Locate the cell with the specified text and output its (X, Y) center coordinate. 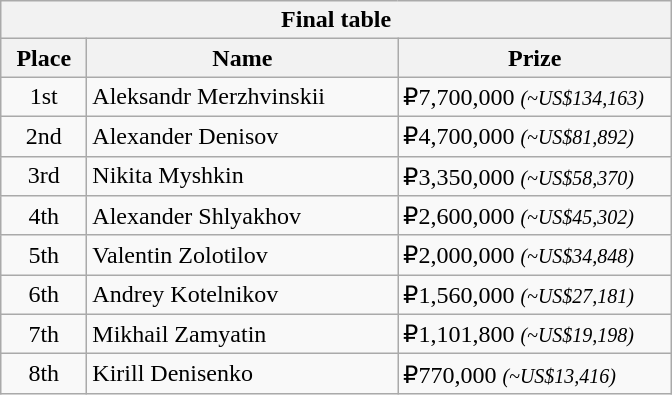
3rd (44, 176)
6th (44, 295)
8th (44, 374)
Name (242, 58)
1st (44, 97)
₽7,700,000 (~US$134,163) (535, 97)
Final table (336, 20)
5th (44, 255)
Nikita Myshkin (242, 176)
7th (44, 334)
Kirill Denisenko (242, 374)
Valentin Zolotilov (242, 255)
Andrey Kotelnikov (242, 295)
₽770,000 (~US$13,416) (535, 374)
₽2,000,000 (~US$34,848) (535, 255)
Mikhail Zamyatin (242, 334)
₽1,101,800 (~US$19,198) (535, 334)
₽2,600,000 (~US$45,302) (535, 216)
Alexander Denisov (242, 136)
₽3,350,000 (~US$58,370) (535, 176)
4th (44, 216)
Aleksandr Merzhvinskii (242, 97)
Prize (535, 58)
2nd (44, 136)
Alexander Shlyakhov (242, 216)
₽4,700,000 (~US$81,892) (535, 136)
Place (44, 58)
₽1,560,000 (~US$27,181) (535, 295)
